Search for the cell housing the specified text and yield its (x, y) center coordinate. 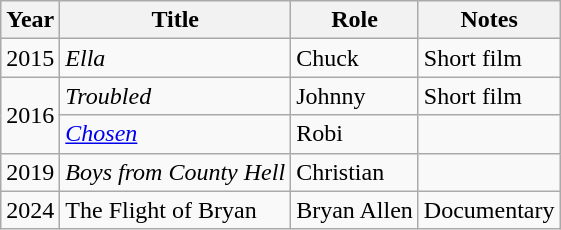
Bryan Allen (355, 210)
2024 (30, 210)
The Flight of Bryan (176, 210)
Ella (176, 58)
Role (355, 20)
Johnny (355, 96)
2015 (30, 58)
Notes (489, 20)
Title (176, 20)
2016 (30, 115)
Documentary (489, 210)
Troubled (176, 96)
Year (30, 20)
Chuck (355, 58)
Robi (355, 134)
Boys from County Hell (176, 172)
2019 (30, 172)
Christian (355, 172)
Chosen (176, 134)
